Output the [x, y] coordinate of the center of the cell containing the given text.  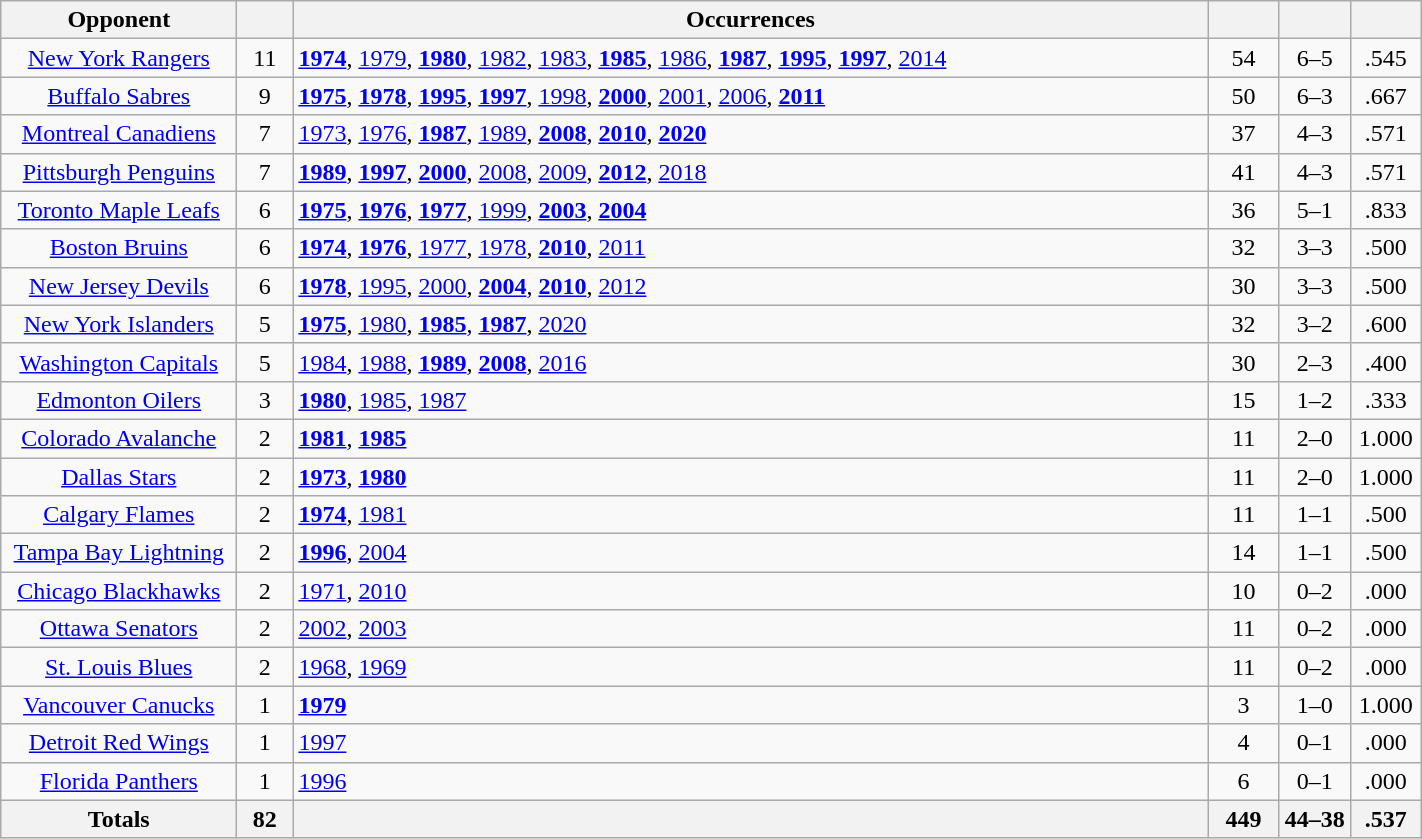
1996, 2004 [750, 553]
1989, 1997, 2000, 2008, 2009, 2012, 2018 [750, 172]
1980, 1985, 1987 [750, 400]
1974, 1979, 1980, 1982, 1983, 1985, 1986, 1987, 1995, 1997, 2014 [750, 58]
1968, 1969 [750, 667]
Detroit Red Wings [119, 743]
Calgary Flames [119, 515]
1973, 1980 [750, 477]
1996 [750, 781]
1984, 1988, 1989, 2008, 2016 [750, 362]
2–3 [1314, 362]
Florida Panthers [119, 781]
.333 [1386, 400]
Boston Bruins [119, 248]
44–38 [1314, 819]
Tampa Bay Lightning [119, 553]
1–0 [1314, 705]
1974, 1981 [750, 515]
Pittsburgh Penguins [119, 172]
.667 [1386, 96]
36 [1244, 210]
14 [1244, 553]
5–1 [1314, 210]
6–5 [1314, 58]
1973, 1976, 1987, 1989, 2008, 2010, 2020 [750, 134]
Occurrences [750, 20]
15 [1244, 400]
9 [265, 96]
.537 [1386, 819]
1974, 1976, 1977, 1978, 2010, 2011 [750, 248]
.545 [1386, 58]
1978, 1995, 2000, 2004, 2010, 2012 [750, 286]
449 [1244, 819]
Dallas Stars [119, 477]
Opponent [119, 20]
54 [1244, 58]
St. Louis Blues [119, 667]
.400 [1386, 362]
New York Islanders [119, 324]
Chicago Blackhawks [119, 591]
Ottawa Senators [119, 629]
1971, 2010 [750, 591]
82 [265, 819]
Buffalo Sabres [119, 96]
Colorado Avalanche [119, 438]
Toronto Maple Leafs [119, 210]
1975, 1980, 1985, 1987, 2020 [750, 324]
New York Rangers [119, 58]
10 [1244, 591]
1979 [750, 705]
Washington Capitals [119, 362]
3–2 [1314, 324]
.600 [1386, 324]
2002, 2003 [750, 629]
4 [1244, 743]
6–3 [1314, 96]
37 [1244, 134]
1981, 1985 [750, 438]
New Jersey Devils [119, 286]
Montreal Canadiens [119, 134]
Totals [119, 819]
.833 [1386, 210]
50 [1244, 96]
1997 [750, 743]
1975, 1976, 1977, 1999, 2003, 2004 [750, 210]
41 [1244, 172]
1975, 1978, 1995, 1997, 1998, 2000, 2001, 2006, 2011 [750, 96]
1–2 [1314, 400]
Vancouver Canucks [119, 705]
Edmonton Oilers [119, 400]
